Return the [x, y] coordinate for the center point of the cell that contains the specified text.  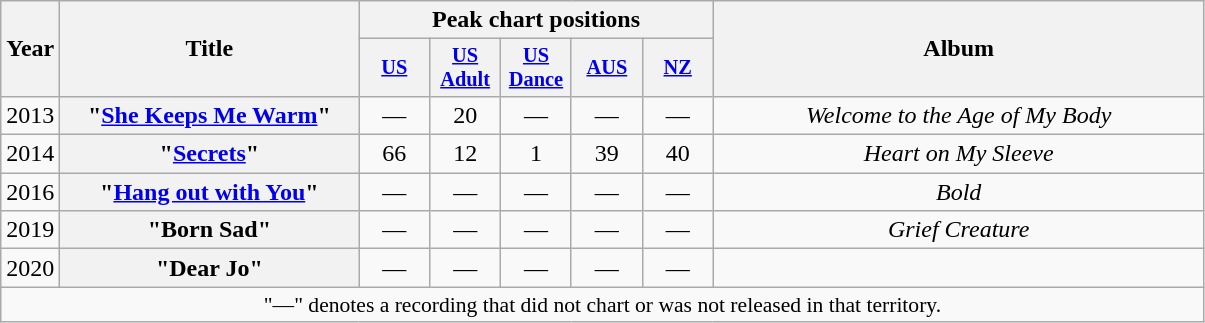
"Born Sad" [210, 230]
"She Keeps Me Warm" [210, 115]
Title [210, 49]
Year [30, 49]
12 [466, 154]
Peak chart positions [536, 20]
2019 [30, 230]
"Dear Jo" [210, 268]
"Secrets" [210, 154]
2013 [30, 115]
"Hang out with You" [210, 192]
Heart on My Sleeve [958, 154]
Welcome to the Age of My Body [958, 115]
39 [606, 154]
Grief Creature [958, 230]
NZ [678, 68]
40 [678, 154]
Album [958, 49]
USDance [536, 68]
2014 [30, 154]
2020 [30, 268]
US [394, 68]
20 [466, 115]
1 [536, 154]
2016 [30, 192]
66 [394, 154]
Bold [958, 192]
"—" denotes a recording that did not chart or was not released in that territory. [602, 305]
USAdult [466, 68]
AUS [606, 68]
